Return the (x, y) coordinate for the center point of the cell that contains the specified text.  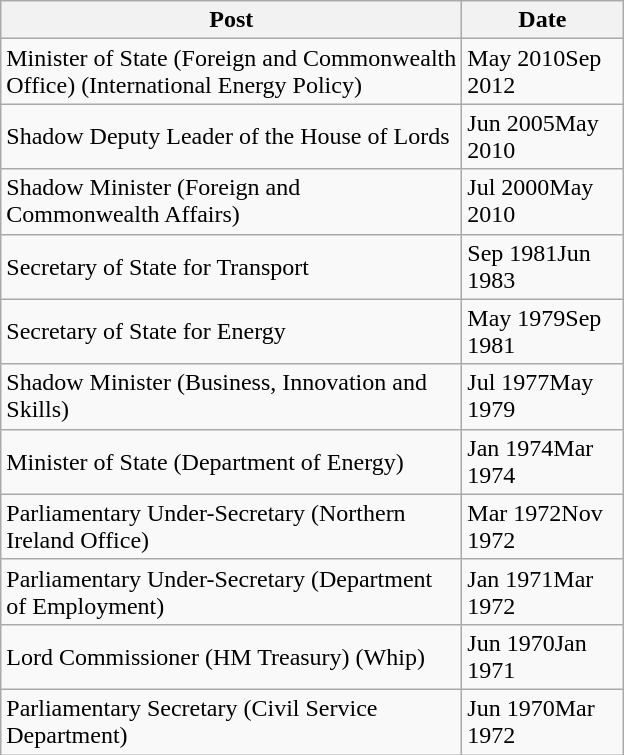
Parliamentary Under-Secretary (Department of Employment) (232, 592)
May 1979Sep 1981 (542, 332)
Shadow Minister (Business, Innovation and Skills) (232, 396)
Secretary of State for Energy (232, 332)
Jun 1970Jan 1971 (542, 656)
Minister of State (Department of Energy) (232, 462)
Parliamentary Secretary (Civil Service Department) (232, 722)
Mar 1972Nov 1972 (542, 526)
Shadow Minister (Foreign and Commonwealth Affairs) (232, 202)
Jul 1977May 1979 (542, 396)
Jul 2000May 2010 (542, 202)
Sep 1981Jun 1983 (542, 266)
Date (542, 20)
Jan 1974Mar 1974 (542, 462)
Jun 1970Mar 1972 (542, 722)
Secretary of State for Transport (232, 266)
Jan 1971Mar 1972 (542, 592)
May 2010Sep 2012 (542, 72)
Jun 2005May 2010 (542, 136)
Post (232, 20)
Parliamentary Under-Secretary (Northern Ireland Office) (232, 526)
Minister of State (Foreign and Commonwealth Office) (International Energy Policy) (232, 72)
Shadow Deputy Leader of the House of Lords (232, 136)
Lord Commissioner (HM Treasury) (Whip) (232, 656)
